Extract the (X, Y) coordinate from the center of the cell holding the provided text.  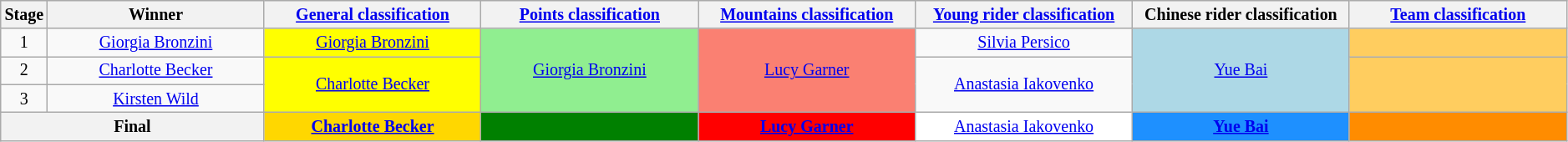
3 (24, 99)
Kirsten Wild (155, 99)
Team classification (1458, 15)
Points classification (590, 15)
1 (24, 43)
Winner (155, 15)
Stage (24, 15)
Mountains classification (807, 15)
Final (132, 127)
General classification (373, 15)
Chinese rider classification (1241, 15)
Silvia Persico (1024, 43)
Young rider classification (1024, 15)
2 (24, 70)
